Extract the (X, Y) coordinate from the center of the cell holding the provided text.  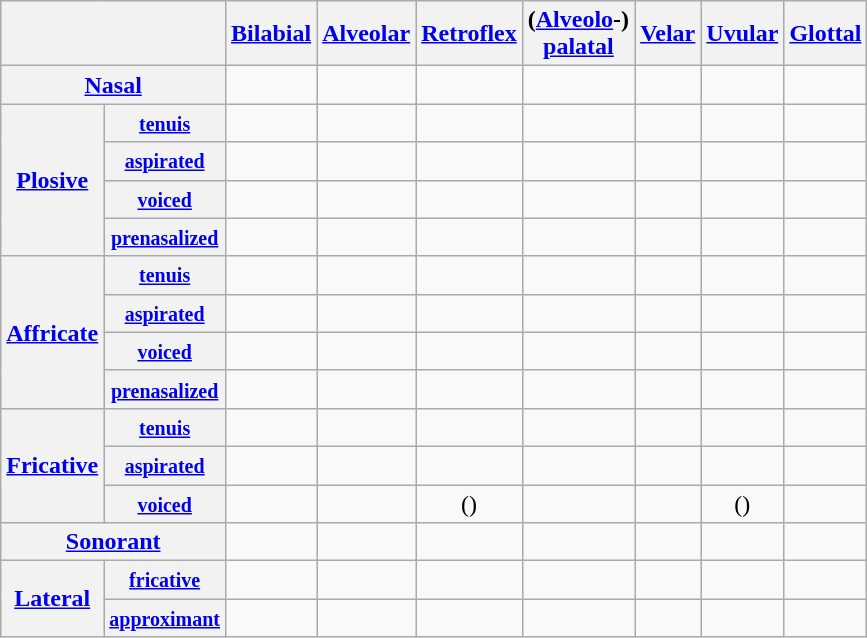
(Alveolo-)palatal (578, 34)
fricative (165, 580)
Retroflex (470, 34)
approximant (165, 618)
Uvular (742, 34)
Alveolar (366, 34)
Lateral (52, 599)
Fricative (52, 465)
Nasal (114, 85)
Glottal (826, 34)
Plosive (52, 180)
Sonorant (114, 542)
Affricate (52, 332)
Bilabial (272, 34)
Velar (668, 34)
